Identify which cell holds the provided text, then report its [X, Y] central coordinate. 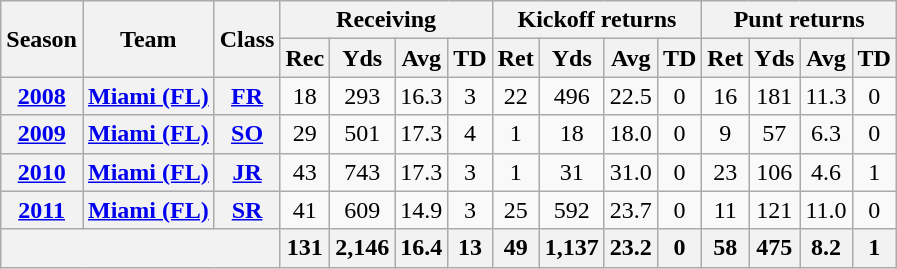
Kickoff returns [597, 20]
JR [247, 172]
2008 [42, 96]
Class [247, 39]
4 [470, 134]
Punt returns [800, 20]
106 [774, 172]
131 [305, 248]
2010 [42, 172]
11.0 [826, 210]
41 [305, 210]
FR [247, 96]
Season [42, 39]
11 [726, 210]
2009 [42, 134]
13 [470, 248]
121 [774, 210]
29 [305, 134]
23 [726, 172]
1,137 [572, 248]
743 [362, 172]
475 [774, 248]
Receiving [386, 20]
14.9 [422, 210]
31 [572, 172]
592 [572, 210]
9 [726, 134]
23.7 [630, 210]
Team [148, 39]
22.5 [630, 96]
43 [305, 172]
16.3 [422, 96]
SO [247, 134]
57 [774, 134]
25 [516, 210]
2011 [42, 210]
58 [726, 248]
501 [362, 134]
16.4 [422, 248]
18.0 [630, 134]
293 [362, 96]
2,146 [362, 248]
49 [516, 248]
8.2 [826, 248]
23.2 [630, 248]
4.6 [826, 172]
11.3 [826, 96]
Rec [305, 58]
496 [572, 96]
181 [774, 96]
16 [726, 96]
609 [362, 210]
22 [516, 96]
31.0 [630, 172]
6.3 [826, 134]
SR [247, 210]
